Find where the given text appears and provide that cell's center as [X, Y] coordinate. 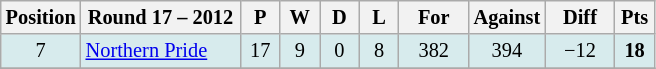
Round 17 – 2012 [161, 17]
8 [379, 51]
17 [260, 51]
D [340, 17]
0 [340, 51]
For [434, 17]
Northern Pride [161, 51]
Against [508, 17]
9 [300, 51]
Position [41, 17]
Diff [580, 17]
−12 [580, 51]
L [379, 17]
W [300, 17]
18 [635, 51]
394 [508, 51]
Pts [635, 17]
P [260, 17]
382 [434, 51]
7 [41, 51]
